Scan for the cell matching the given text and deliver its (x, y) coordinate at center. 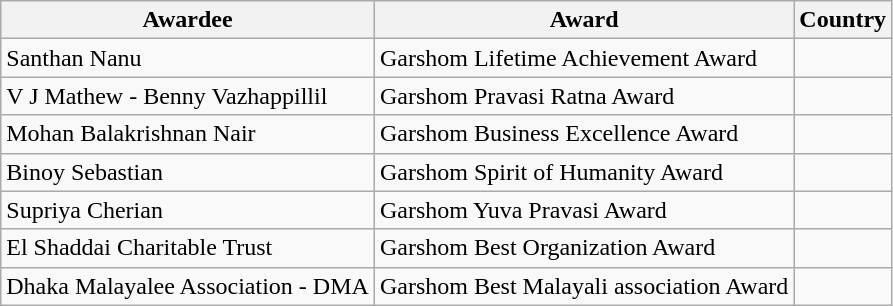
Garshom Best Malayali association Award (584, 286)
Country (843, 20)
Dhaka Malayalee Association - DMA (188, 286)
Awardee (188, 20)
Garshom Lifetime Achievement Award (584, 58)
Garshom Business Excellence Award (584, 134)
Garshom Yuva Pravasi Award (584, 210)
Santhan Nanu (188, 58)
Supriya Cherian (188, 210)
Garshom Best Organization Award (584, 248)
Award (584, 20)
Garshom Pravasi Ratna Award (584, 96)
Binoy Sebastian (188, 172)
Mohan Balakrishnan Nair (188, 134)
V J Mathew - Benny Vazhappillil (188, 96)
El Shaddai Charitable Trust (188, 248)
Garshom Spirit of Humanity Award (584, 172)
